Output the [X, Y] coordinate of the center of the cell containing the given text.  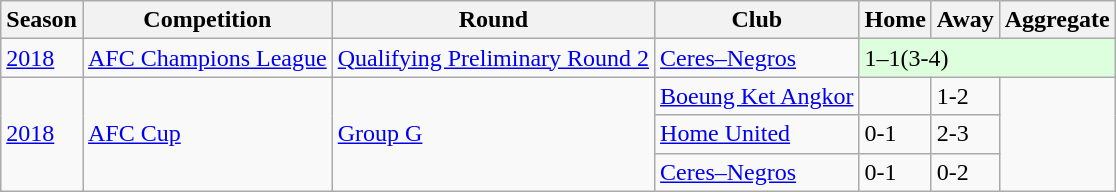
Boeung Ket Angkor [757, 96]
Season [42, 20]
Group G [493, 134]
0-2 [965, 172]
Home United [757, 134]
Away [965, 20]
AFC Cup [207, 134]
Club [757, 20]
Competition [207, 20]
AFC Champions League [207, 58]
Qualifying Preliminary Round 2 [493, 58]
Aggregate [1057, 20]
1–1(3-4) [987, 58]
1-2 [965, 96]
Round [493, 20]
2-3 [965, 134]
Home [895, 20]
